Extract the [x, y] coordinate from the center of the cell holding the provided text.  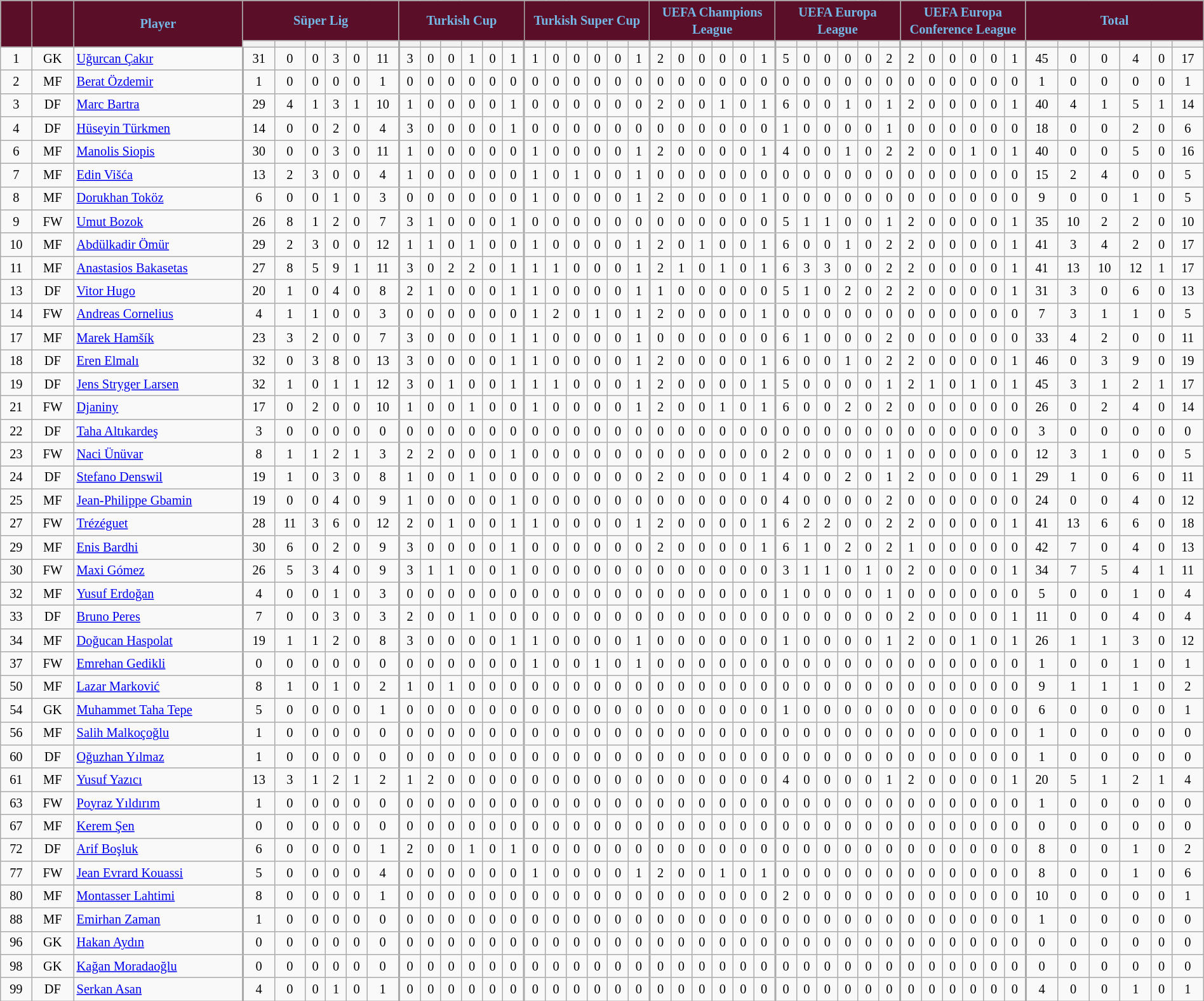
77 [17, 873]
25 [17, 500]
Oğuzhan Yılmaz [158, 757]
88 [17, 919]
UEFA Europa League [837, 20]
Maxi Gómez [158, 570]
50 [17, 687]
Emirhan Zaman [158, 919]
Djaniny [158, 408]
UEFA Europa Conference League [963, 20]
54 [17, 710]
Turkish Super Cup [587, 20]
Salih Malkoçoğlu [158, 734]
67 [17, 826]
Jean Evrard Kouassi [158, 873]
Manolis Siopis [158, 151]
Doğucan Haspolat [158, 640]
Kağan Moradaoğlu [158, 966]
Abdülkadir Ömür [158, 245]
Naci Ünüvar [158, 454]
Uğurcan Çakır [158, 58]
63 [17, 804]
Enis Bardhi [158, 547]
Andreas Cornelius [158, 315]
Anastasios Bakasetas [158, 268]
28 [258, 524]
Jens Stryger Larsen [158, 385]
Player [158, 23]
Trézéguet [158, 524]
Montasser Lahtimi [158, 896]
Hüseyin Türkmen [158, 128]
Taha Altıkardeş [158, 430]
22 [17, 430]
Edin Višća [158, 175]
Stefano Denswil [158, 477]
Eren Elmalı [158, 361]
61 [17, 779]
Jean-Philippe Gbamin [158, 500]
Yusuf Erdoğan [158, 594]
56 [17, 734]
Yusuf Yazıcı [158, 779]
16 [1187, 151]
37 [17, 664]
Berat Özdemir [158, 81]
15 [1041, 175]
UEFA Champions League [712, 20]
Muhammet Taha Tepe [158, 710]
Dorukhan Toköz [158, 198]
72 [17, 849]
Emrehan Gedikli [158, 664]
Lazar Marković [158, 687]
Serkan Asan [158, 989]
60 [17, 757]
Poyraz Yıldırım [158, 804]
35 [1041, 221]
Umut Bozok [158, 221]
Bruno Peres [158, 617]
Kerem Şen [158, 826]
80 [17, 896]
Total [1114, 20]
42 [1041, 547]
21 [17, 408]
Marc Bartra [158, 105]
Arif Boşluk [158, 849]
Marek Hamšík [158, 338]
Hakan Aydın [158, 943]
Süper Lig [321, 20]
Turkish Cup [461, 20]
46 [1041, 361]
98 [17, 966]
96 [17, 943]
Vitor Hugo [158, 291]
99 [17, 989]
